Find where the given text appears and provide that cell's center as [x, y] coordinate. 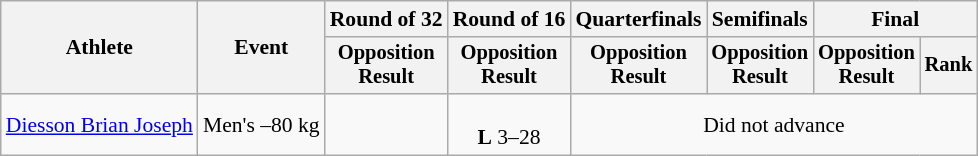
Rank [949, 66]
Final [895, 19]
Quarterfinals [638, 19]
L 3–28 [510, 124]
Did not advance [774, 124]
Round of 16 [510, 19]
Diesson Brian Joseph [100, 124]
Round of 32 [386, 19]
Event [262, 48]
Men's –80 kg [262, 124]
Semifinals [760, 19]
Athlete [100, 48]
